Determine the [x, y] coordinate at the center of the cell enclosing the given text.  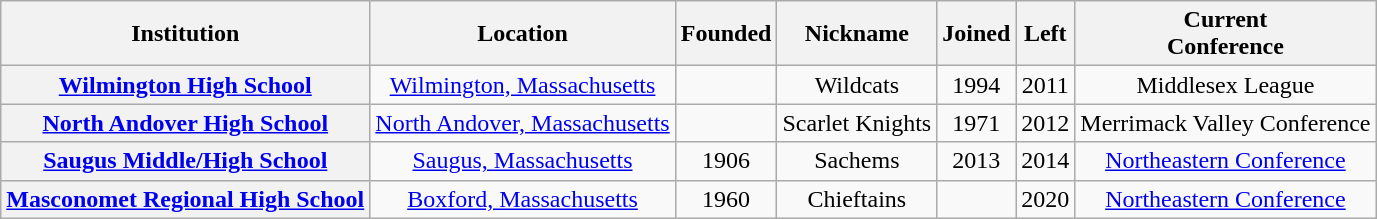
CurrentConference [1226, 34]
Masconomet Regional High School [186, 199]
2014 [1046, 161]
Wilmington High School [186, 85]
Founded [726, 34]
2013 [976, 161]
Boxford, Massachusetts [522, 199]
1971 [976, 123]
Institution [186, 34]
1994 [976, 85]
2012 [1046, 123]
Chieftains [857, 199]
Scarlet Knights [857, 123]
North Andover High School [186, 123]
Saugus, Massachusetts [522, 161]
Merrimack Valley Conference [1226, 123]
Location [522, 34]
Wildcats [857, 85]
Middlesex League [1226, 85]
Nickname [857, 34]
Left [1046, 34]
1906 [726, 161]
2011 [1046, 85]
North Andover, Massachusetts [522, 123]
Wilmington, Massachusetts [522, 85]
Joined [976, 34]
1960 [726, 199]
Saugus Middle/High School [186, 161]
Sachems [857, 161]
2020 [1046, 199]
